For the text-containing cell, return its midpoint in (X, Y) coordinate format. 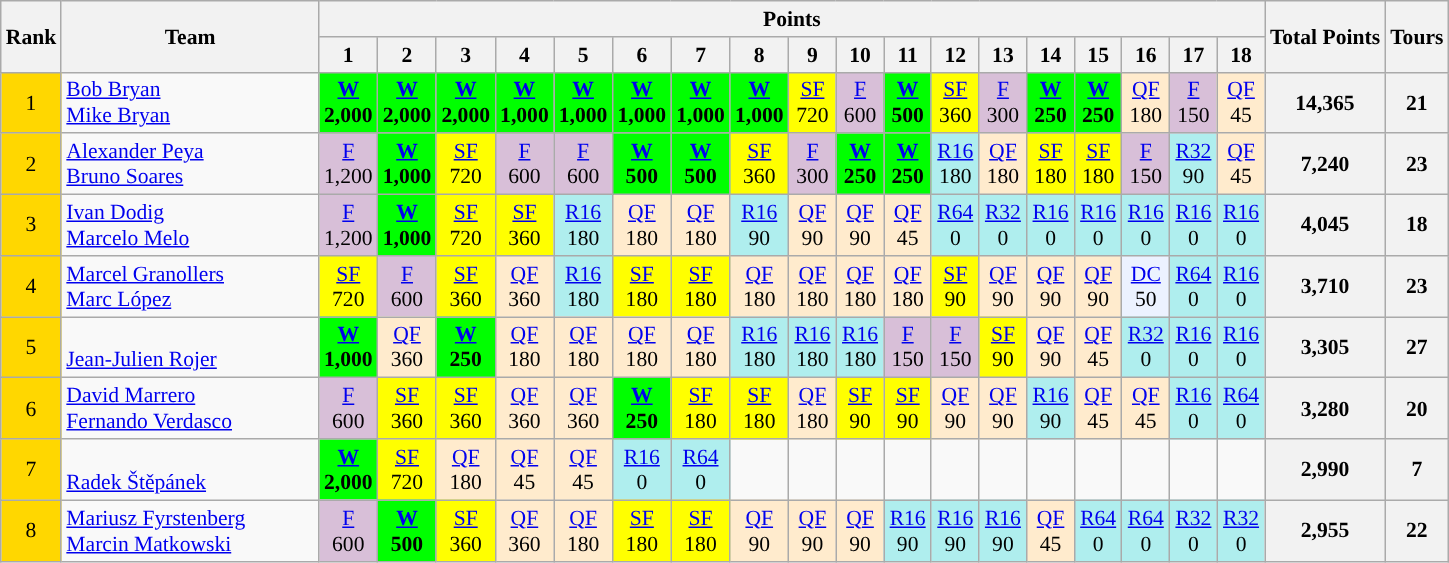
22 (1416, 530)
Bob Bryan Mike Bryan (190, 102)
DC50 (1146, 286)
Mariusz Fyrstenberg Marcin Matkowski (190, 530)
11 (908, 55)
Radek Štěpánek (190, 470)
2,955 (1325, 530)
Jean-Julien Rojer (190, 348)
14,365 (1325, 102)
David Marrero Fernando Verdasco (190, 408)
Marcel Granollers Marc López (190, 286)
14 (1051, 55)
4,045 (1325, 226)
Team (190, 36)
3,305 (1325, 348)
R3290 (1194, 164)
16 (1146, 55)
Points (792, 19)
9 (813, 55)
7,240 (1325, 164)
3,280 (1325, 408)
10 (860, 55)
13 (1003, 55)
12 (955, 55)
2,990 (1325, 470)
Rank (32, 36)
Ivan Dodig Marcelo Melo (190, 226)
3,710 (1325, 286)
27 (1416, 348)
Total Points (1325, 36)
Tours (1416, 36)
15 (1098, 55)
20 (1416, 408)
21 (1416, 102)
Alexander Peya Bruno Soares (190, 164)
17 (1194, 55)
